Capture the cell that displays the provided text and extract its (x, y) central coordinate. 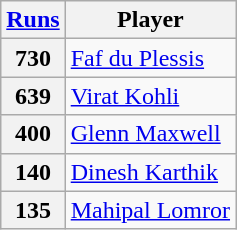
Faf du Plessis (150, 58)
135 (33, 210)
140 (33, 172)
639 (33, 96)
730 (33, 58)
Runs (33, 20)
Dinesh Karthik (150, 172)
Player (150, 20)
400 (33, 134)
Virat Kohli (150, 96)
Mahipal Lomror (150, 210)
Glenn Maxwell (150, 134)
